Return [X, Y] of the center of cell containing provided text 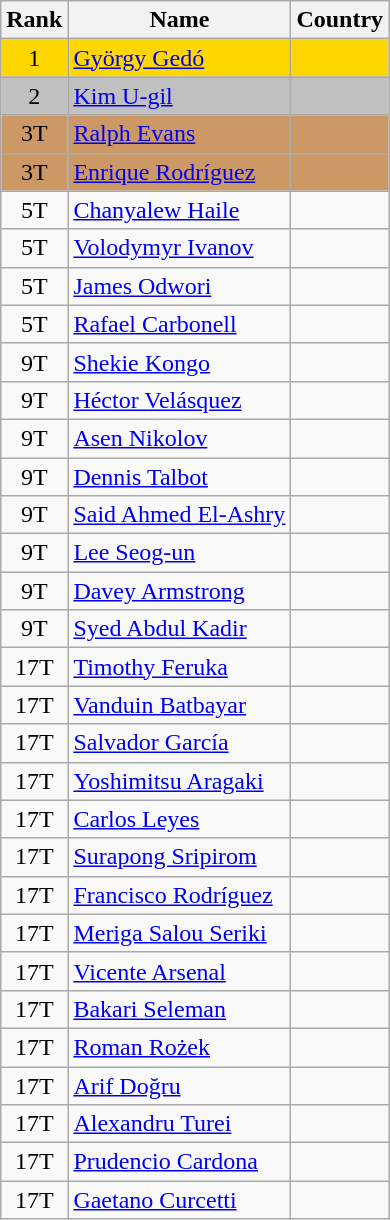
Meriga Salou Seriki [180, 933]
Prudencio Cardona [180, 1162]
György Gedó [180, 58]
Alexandru Turei [180, 1124]
Rafael Carbonell [180, 324]
Surapong Sripirom [180, 857]
Name [180, 20]
Dennis Talbot [180, 477]
Vanduin Batbayar [180, 705]
Enrique Rodríguez [180, 172]
Said Ahmed El-Ashry [180, 515]
Davey Armstrong [180, 591]
Arif Doğru [180, 1085]
Kim U-gil [180, 96]
1 [34, 58]
Vicente Arsenal [180, 971]
Volodymyr Ivanov [180, 248]
Rank [34, 20]
Timothy Feruka [180, 667]
Carlos Leyes [180, 819]
Gaetano Curcetti [180, 1200]
Salvador García [180, 743]
Syed Abdul Kadir [180, 629]
Shekie Kongo [180, 362]
Yoshimitsu Aragaki [180, 781]
Francisco Rodríguez [180, 895]
Country [340, 20]
Ralph Evans [180, 134]
Chanyalew Haile [180, 210]
Héctor Velásquez [180, 400]
Roman Rożek [180, 1047]
James Odwori [180, 286]
Asen Nikolov [180, 438]
Bakari Seleman [180, 1009]
2 [34, 96]
Lee Seog-un [180, 553]
